Identify which cell holds the provided text, then report its (X, Y) central coordinate. 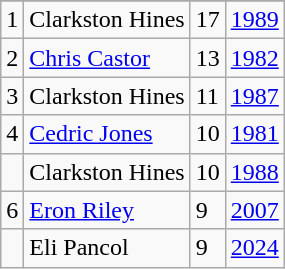
1981 (254, 134)
4 (12, 134)
3 (12, 96)
2024 (254, 248)
6 (12, 210)
Eli Pancol (107, 248)
11 (208, 96)
2 (12, 58)
1987 (254, 96)
1 (12, 20)
Chris Castor (107, 58)
1982 (254, 58)
17 (208, 20)
2007 (254, 210)
Eron Riley (107, 210)
Cedric Jones (107, 134)
1989 (254, 20)
13 (208, 58)
1988 (254, 172)
